Capture the cell that displays the provided text and extract its (X, Y) central coordinate. 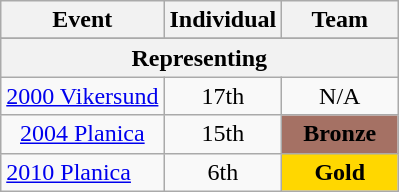
Gold (340, 172)
Team (340, 20)
N/A (340, 96)
Bronze (340, 134)
Event (82, 20)
Representing (200, 58)
6th (223, 172)
Individual (223, 20)
2004 Planica (82, 134)
2000 Vikersund (82, 96)
2010 Planica (82, 172)
17th (223, 96)
15th (223, 134)
